For the text-containing cell, return its midpoint in (x, y) coordinate format. 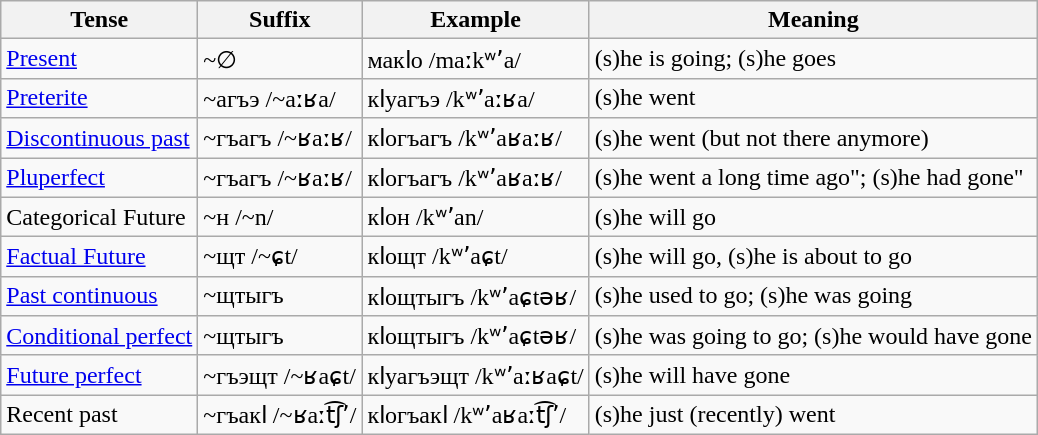
Preterite (100, 98)
~щт /~ɕt/ (280, 257)
(s)he just (recently) went (813, 415)
кӏогъакӏ /kʷʼaʁaːt͡ʃʼ/ (476, 415)
(s)he will go (813, 217)
(s)he will have gone (813, 375)
кӏуагъэщт /kʷʼaːʁaɕt/ (476, 375)
кӏуагъэ /kʷʼaːʁa/ (476, 98)
~н /~n/ (280, 217)
(s)he will go, (s)he is about to go (813, 257)
Tense (100, 20)
Discontinuous past (100, 138)
кӏон /kʷʼan/ (476, 217)
(s)he is going; (s)he goes (813, 59)
кӏощт /kʷʼaɕt/ (476, 257)
Example (476, 20)
Conditional perfect (100, 336)
(s)he went (813, 98)
Factual Future (100, 257)
(s)he was going to go; (s)he would have gone (813, 336)
~∅ (280, 59)
Suffix (280, 20)
Meaning (813, 20)
~гъакӏ /~ʁaːt͡ʃʼ/ (280, 415)
(s)he used to go; (s)he was going (813, 296)
макӏо /maːkʷʼa/ (476, 59)
Recent past (100, 415)
Past continuous (100, 296)
~гъэщт /~ʁaɕt/ (280, 375)
Categorical Future (100, 217)
Pluperfect (100, 178)
Future perfect (100, 375)
(s)he went (but not there anymore) (813, 138)
(s)he went a long time ago"; (s)he had gone" (813, 178)
~агъэ /~aːʁa/ (280, 98)
Present (100, 59)
